For the text-containing cell, return its midpoint in [x, y] coordinate format. 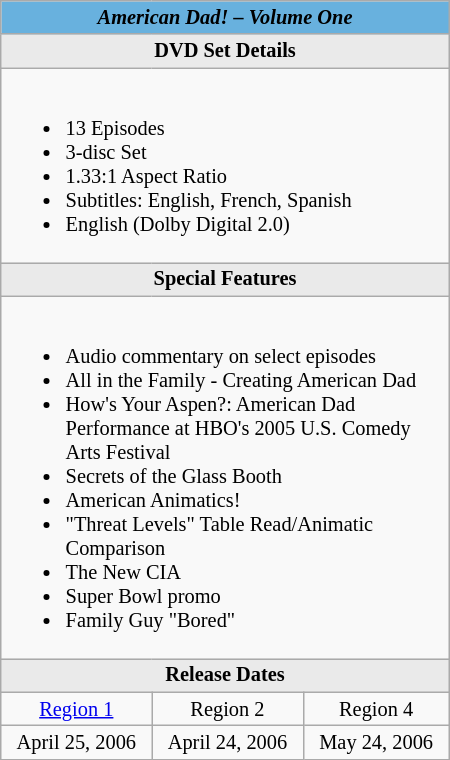
April 24, 2006 [228, 743]
DVD Set Details [225, 51]
Special Features [225, 279]
Region 4 [376, 709]
Region 2 [228, 709]
Region 1 [76, 709]
April 25, 2006 [76, 743]
American Dad! – Volume One [225, 18]
Release Dates [225, 676]
13 Episodes3-disc Set1.33:1 Aspect RatioSubtitles: English, French, SpanishEnglish (Dolby Digital 2.0) [225, 165]
May 24, 2006 [376, 743]
